Find where the given text appears and provide that cell's center as [x, y] coordinate. 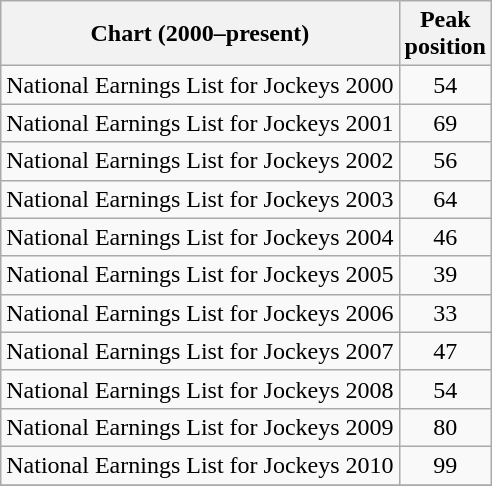
64 [445, 199]
National Earnings List for Jockeys 2006 [200, 313]
National Earnings List for Jockeys 2002 [200, 161]
56 [445, 161]
Peakposition [445, 34]
National Earnings List for Jockeys 2000 [200, 85]
39 [445, 275]
National Earnings List for Jockeys 2007 [200, 351]
National Earnings List for Jockeys 2009 [200, 427]
National Earnings List for Jockeys 2001 [200, 123]
99 [445, 465]
33 [445, 313]
47 [445, 351]
National Earnings List for Jockeys 2010 [200, 465]
80 [445, 427]
46 [445, 237]
National Earnings List for Jockeys 2008 [200, 389]
69 [445, 123]
National Earnings List for Jockeys 2003 [200, 199]
National Earnings List for Jockeys 2004 [200, 237]
Chart (2000–present) [200, 34]
National Earnings List for Jockeys 2005 [200, 275]
